Find where the given text appears and provide that cell's center as [x, y] coordinate. 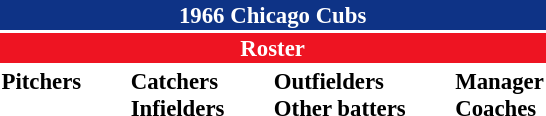
1966 Chicago Cubs [272, 15]
Roster [272, 48]
